Extract the (x, y) coordinate from the center of the cell holding the provided text.  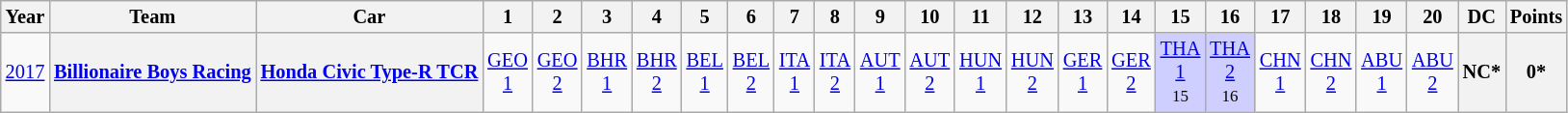
AUT2 (930, 72)
0* (1536, 72)
10 (930, 16)
3 (607, 16)
Billionaire Boys Racing (152, 72)
ABU1 (1381, 72)
4 (657, 16)
Points (1536, 16)
NC* (1481, 72)
19 (1381, 16)
BEL1 (705, 72)
11 (980, 16)
BHR2 (657, 72)
DC (1481, 16)
20 (1433, 16)
7 (795, 16)
THA115 (1181, 72)
ITA1 (795, 72)
18 (1331, 16)
HUN1 (980, 72)
6 (751, 16)
Car (370, 16)
ABU2 (1433, 72)
1 (508, 16)
GER1 (1083, 72)
GEO1 (508, 72)
BHR1 (607, 72)
CHN2 (1331, 72)
BEL2 (751, 72)
Honda Civic Type-R TCR (370, 72)
13 (1083, 16)
GER2 (1131, 72)
2 (558, 16)
GEO2 (558, 72)
Year (25, 16)
9 (880, 16)
ITA2 (835, 72)
16 (1230, 16)
15 (1181, 16)
Team (152, 16)
AUT1 (880, 72)
2017 (25, 72)
CHN1 (1281, 72)
17 (1281, 16)
5 (705, 16)
8 (835, 16)
HUN2 (1032, 72)
14 (1131, 16)
12 (1032, 16)
THA216 (1230, 72)
